Scan for the cell matching the given text and deliver its (X, Y) coordinate at center. 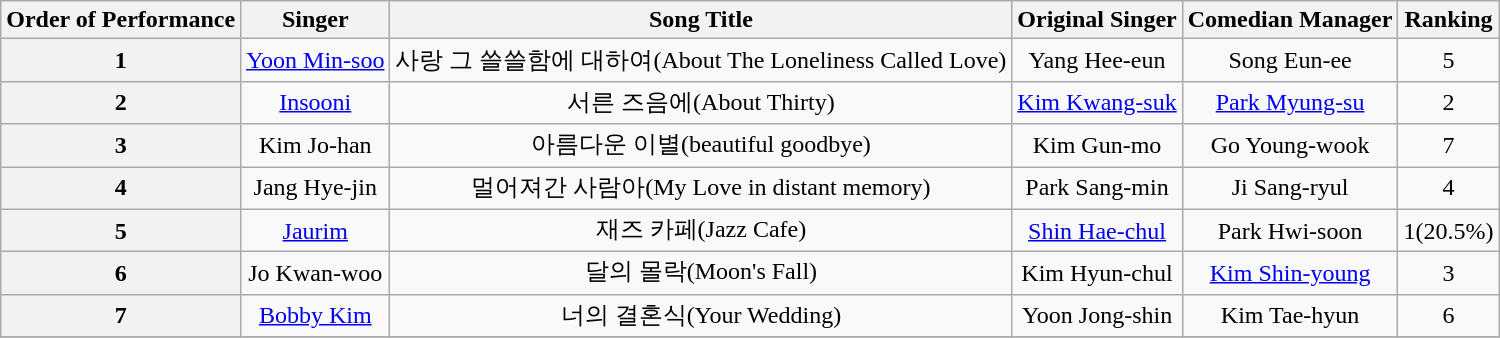
달의 몰락(Moon's Fall) (701, 274)
Kim Tae-hyun (1290, 316)
Kim Jo-han (316, 146)
Order of Performance (121, 20)
Insooni (316, 102)
너의 결혼식(Your Wedding) (701, 316)
Kim Hyun-chul (1097, 274)
Bobby Kim (316, 316)
Park Sang-min (1097, 188)
Kim Kwang-suk (1097, 102)
Jo Kwan-woo (316, 274)
Shin Hae-chul (1097, 230)
Yoon Min-soo (316, 60)
Park Hwi-soon (1290, 230)
1 (121, 60)
Song Title (701, 20)
Kim Gun-mo (1097, 146)
Ji Sang-ryul (1290, 188)
아름다운 이별(beautiful goodbye) (701, 146)
Song Eun-ee (1290, 60)
Yang Hee-eun (1097, 60)
재즈 카페(Jazz Cafe) (701, 230)
Jaurim (316, 230)
Kim Shin-young (1290, 274)
Go Young-wook (1290, 146)
Original Singer (1097, 20)
Comedian Manager (1290, 20)
Singer (316, 20)
Ranking (1448, 20)
Jang Hye-jin (316, 188)
Yoon Jong-shin (1097, 316)
멀어져간 사람아(My Love in distant memory) (701, 188)
사랑 그 쓸쓸함에 대하여(About The Loneliness Called Love) (701, 60)
1(20.5%) (1448, 230)
Park Myung-su (1290, 102)
서른 즈음에(About Thirty) (701, 102)
